Locate the cell with the specified text and output its [X, Y] center coordinate. 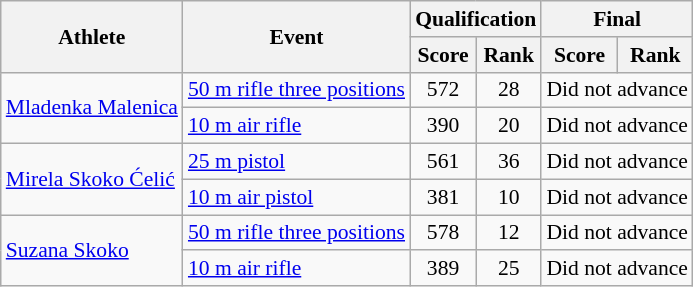
Final [617, 19]
20 [508, 126]
12 [508, 233]
578 [443, 233]
Athlete [92, 36]
Mirela Skoko Ćelić [92, 180]
390 [443, 126]
Suzana Skoko [92, 250]
25 m pistol [296, 162]
Qualification [476, 19]
36 [508, 162]
10 [508, 197]
381 [443, 197]
572 [443, 90]
28 [508, 90]
561 [443, 162]
Mladenka Malenica [92, 108]
25 [508, 269]
Event [296, 36]
10 m air pistol [296, 197]
389 [443, 269]
